Output the [X, Y] coordinate of the center of the cell containing the given text.  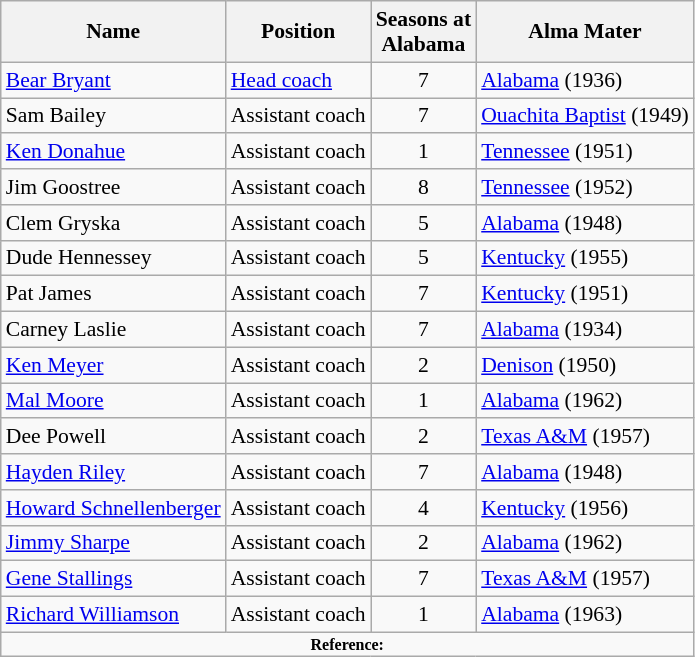
Seasons atAlabama [424, 32]
Kentucky (1955) [585, 258]
Richard Williamson [114, 615]
Howard Schnellenberger [114, 508]
Ouachita Baptist (1949) [585, 116]
Reference: [348, 644]
Mal Moore [114, 401]
Gene Stallings [114, 579]
Alabama (1934) [585, 330]
Tennessee (1952) [585, 187]
Tennessee (1951) [585, 152]
Alabama (1963) [585, 615]
Carney Laslie [114, 330]
Alma Mater [585, 32]
Denison (1950) [585, 365]
Clem Gryska [114, 223]
Pat James [114, 294]
Kentucky (1951) [585, 294]
Ken Donahue [114, 152]
Dude Hennessey [114, 258]
Alabama (1936) [585, 80]
Position [298, 32]
Kentucky (1956) [585, 508]
Bear Bryant [114, 80]
8 [424, 187]
Name [114, 32]
Hayden Riley [114, 472]
Jimmy Sharpe [114, 543]
Head coach [298, 80]
Ken Meyer [114, 365]
Dee Powell [114, 437]
Sam Bailey [114, 116]
Jim Goostree [114, 187]
4 [424, 508]
